Provide the (x, y) coordinate of the cell's center where the given text is located.  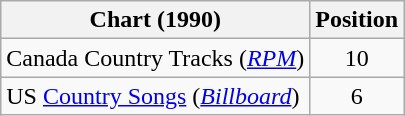
US Country Songs (Billboard) (156, 96)
6 (357, 96)
Position (357, 20)
10 (357, 58)
Chart (1990) (156, 20)
Canada Country Tracks (RPM) (156, 58)
